Search for the cell housing the specified text and yield its [X, Y] center coordinate. 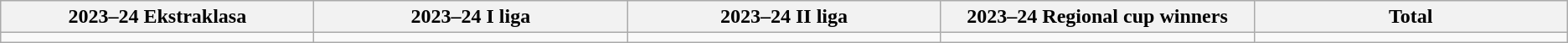
Total [1411, 17]
2023–24 Ekstraklasa [157, 17]
2023–24 I liga [471, 17]
2023–24 II liga [784, 17]
2023–24 Regional cup winners [1097, 17]
